Pinpoint the cell where the given text exists, returning its [X, Y] midpoint coordinate. 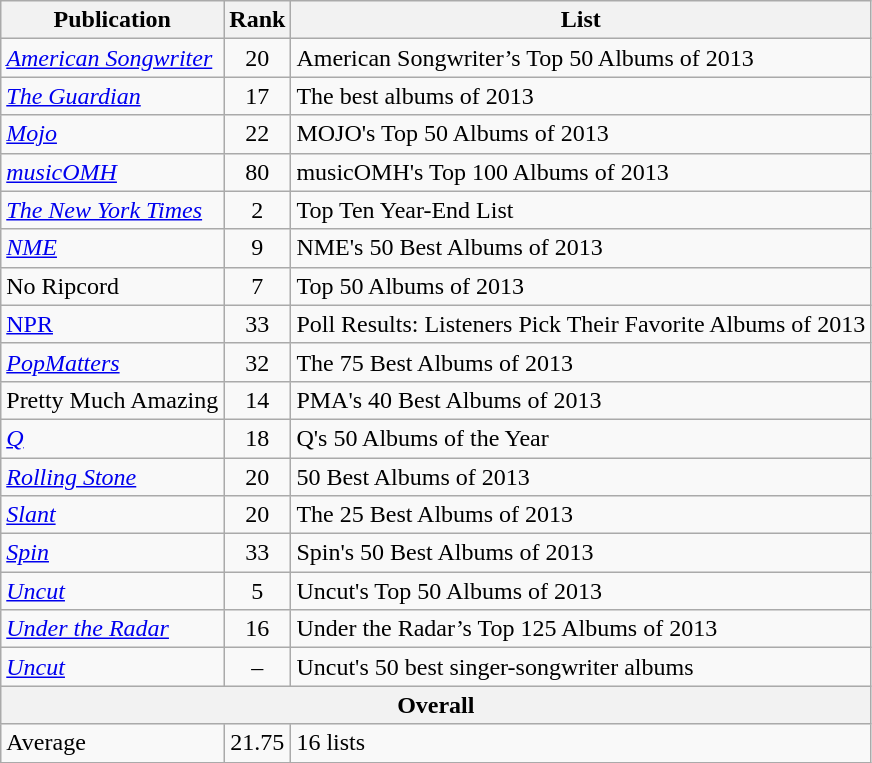
The best albums of 2013 [581, 96]
PopMatters [112, 362]
Under the Radar’s Top 125 Albums of 2013 [581, 629]
80 [258, 172]
Q [112, 438]
Spin [112, 553]
Uncut's 50 best singer-songwriter albums [581, 667]
Under the Radar [112, 629]
Spin's 50 Best Albums of 2013 [581, 553]
NPR [112, 324]
musicOMH [112, 172]
7 [258, 286]
NME's 50 Best Albums of 2013 [581, 248]
Poll Results: Listeners Pick Their Favorite Albums of 2013 [581, 324]
American Songwriter [112, 58]
17 [258, 96]
Pretty Much Amazing [112, 400]
21.75 [258, 743]
14 [258, 400]
Top 50 Albums of 2013 [581, 286]
5 [258, 591]
American Songwriter’s Top 50 Albums of 2013 [581, 58]
Rolling Stone [112, 477]
PMA's 40 Best Albums of 2013 [581, 400]
16 [258, 629]
Overall [436, 705]
Q's 50 Albums of the Year [581, 438]
NME [112, 248]
Publication [112, 20]
Rank [258, 20]
musicOMH's Top 100 Albums of 2013 [581, 172]
No Ripcord [112, 286]
22 [258, 134]
18 [258, 438]
The New York Times [112, 210]
The 25 Best Albums of 2013 [581, 515]
Slant [112, 515]
MOJO's Top 50 Albums of 2013 [581, 134]
– [258, 667]
16 lists [581, 743]
Top Ten Year-End List [581, 210]
50 Best Albums of 2013 [581, 477]
Uncut's Top 50 Albums of 2013 [581, 591]
List [581, 20]
2 [258, 210]
Mojo [112, 134]
32 [258, 362]
The 75 Best Albums of 2013 [581, 362]
9 [258, 248]
The Guardian [112, 96]
Average [112, 743]
